Search for the cell housing the specified text and yield its [X, Y] center coordinate. 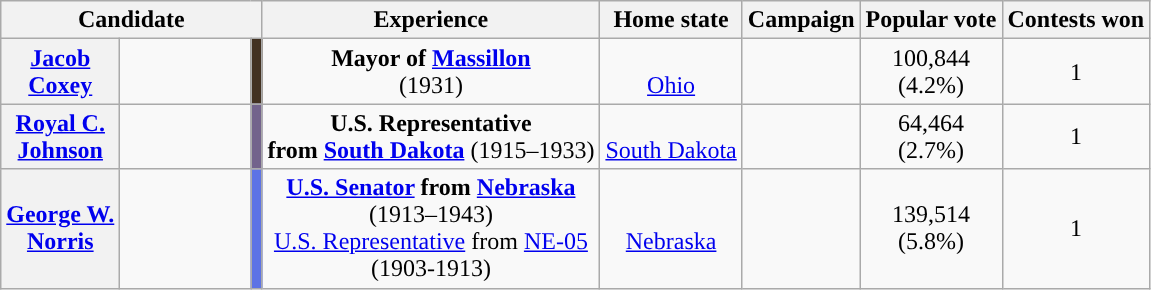
Nebraska [671, 228]
George W.Norris [60, 228]
Experience [431, 20]
139,514(5.8%) [931, 228]
Candidate [132, 20]
Contests won [1076, 20]
JacobCoxey [60, 72]
Mayor of Massillon(1931) [431, 72]
South Dakota [671, 136]
Popular vote [931, 20]
Home state [671, 20]
Royal C.Johnson [60, 136]
Ohio [671, 72]
100,844(4.2%) [931, 72]
U.S. Senator from Nebraska(1913–1943)U.S. Representative from NE-05(1903-1913) [431, 228]
U.S. Representativefrom South Dakota (1915–1933) [431, 136]
Campaign [801, 20]
64,464(2.7%) [931, 136]
